Capture the cell that displays the provided text and extract its (x, y) central coordinate. 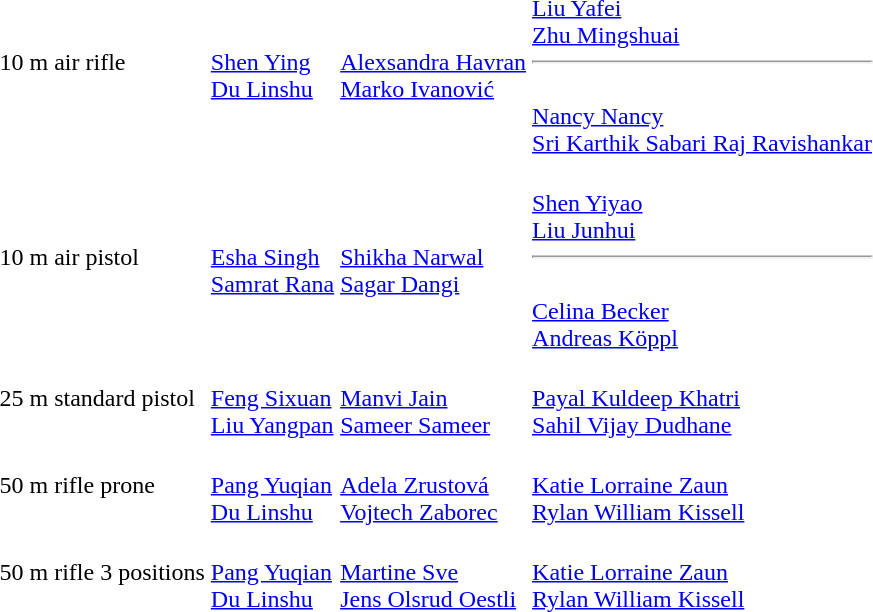
Pang YuqianDu Linshu (272, 485)
Manvi JainSameer Sameer (434, 398)
Adela ZrustováVojtech Zaborec (434, 485)
Esha SinghSamrat Rana (272, 257)
Shikha NarwalSagar Dangi (434, 257)
Feng SixuanLiu Yangpan (272, 398)
